Provide the [x, y] coordinate of the cell's center where the given text is located.  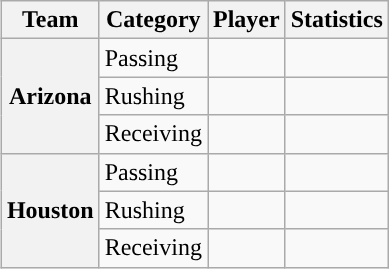
Category [153, 20]
Arizona [50, 96]
Player [247, 20]
Team [50, 20]
Houston [50, 210]
Statistics [336, 20]
